Search for the cell housing the specified text and yield its [x, y] center coordinate. 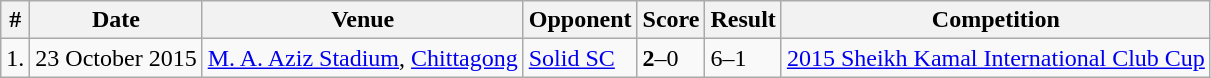
M. A. Aziz Stadium, Chittagong [362, 58]
Date [116, 20]
23 October 2015 [116, 58]
# [16, 20]
Opponent [580, 20]
6–1 [743, 58]
Competition [996, 20]
Result [743, 20]
Score [671, 20]
1. [16, 58]
2–0 [671, 58]
Solid SC [580, 58]
2015 Sheikh Kamal International Club Cup [996, 58]
Venue [362, 20]
